Scan for the cell matching the given text and deliver its [X, Y] coordinate at center. 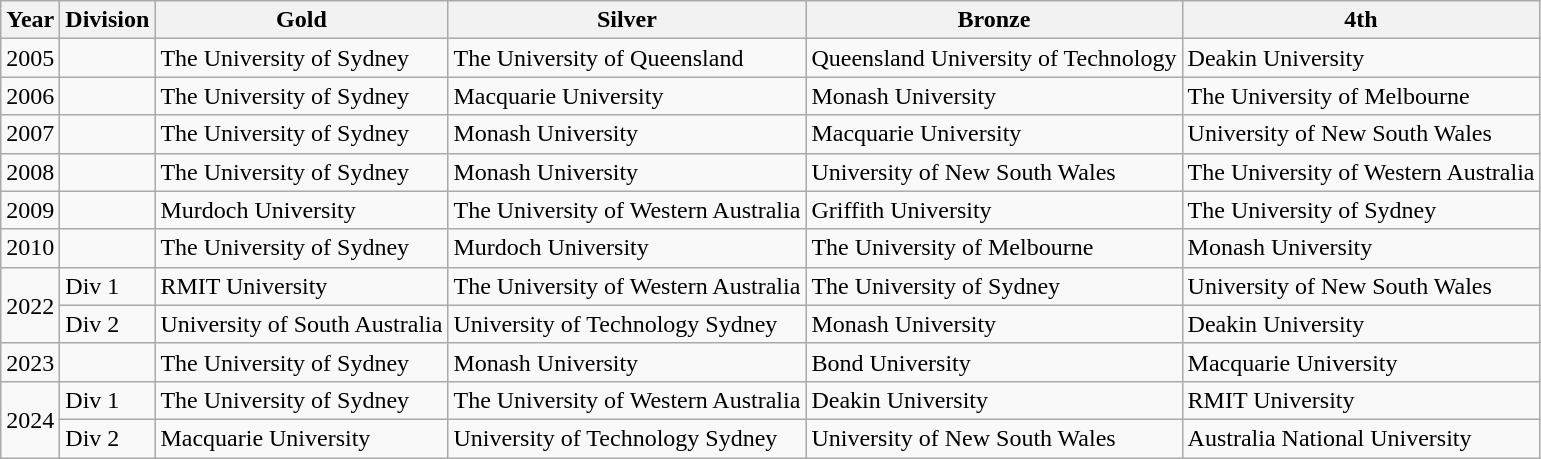
Bond University [994, 362]
2022 [30, 305]
2024 [30, 419]
2005 [30, 58]
University of South Australia [302, 324]
Griffith University [994, 210]
2023 [30, 362]
Bronze [994, 20]
2008 [30, 172]
2009 [30, 210]
Year [30, 20]
4th [1361, 20]
Australia National University [1361, 438]
2006 [30, 96]
Gold [302, 20]
Division [108, 20]
2010 [30, 248]
Queensland University of Technology [994, 58]
The University of Queensland [627, 58]
2007 [30, 134]
Silver [627, 20]
